Find where the given text appears and provide that cell's center as (X, Y) coordinate. 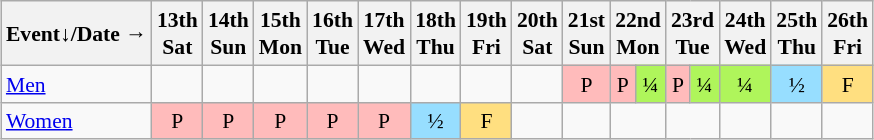
14thSun (228, 33)
20thSat (538, 33)
17thWed (384, 33)
15thMon (280, 33)
23rdTue (692, 33)
Event↓/Date → (76, 33)
16thTue (332, 33)
26thFri (848, 33)
21stSun (586, 33)
Men (76, 84)
Women (76, 120)
25thThu (796, 33)
24thWed (745, 33)
13thSat (178, 33)
22ndMon (638, 33)
19thFri (486, 33)
18thThu (436, 33)
